Pinpoint the cell where the given text exists, returning its (X, Y) midpoint coordinate. 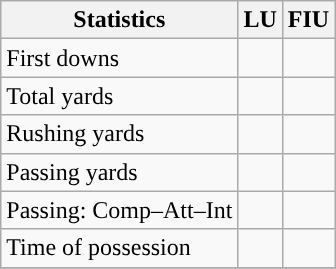
FIU (308, 20)
Passing: Comp–Att–Int (120, 210)
Passing yards (120, 172)
Total yards (120, 96)
First downs (120, 58)
Statistics (120, 20)
Time of possession (120, 248)
Rushing yards (120, 134)
LU (260, 20)
